Return the (X, Y) coordinate for the center point of the cell that contains the specified text.  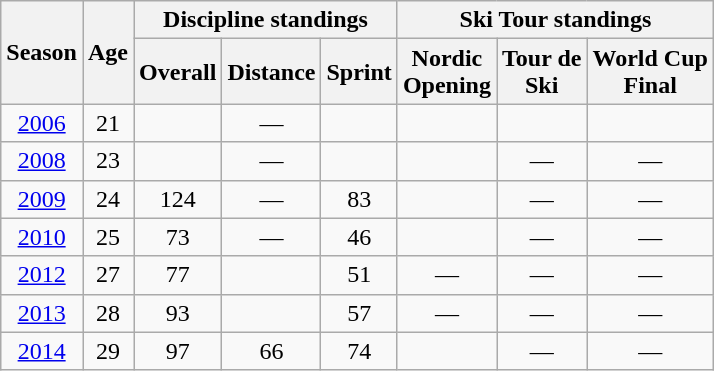
Overall (178, 72)
Tour deSki (541, 72)
World CupFinal (650, 72)
83 (359, 199)
57 (359, 313)
Distance (272, 72)
24 (108, 199)
25 (108, 237)
Discipline standings (266, 20)
2013 (42, 313)
2014 (42, 351)
97 (178, 351)
Sprint (359, 72)
27 (108, 275)
74 (359, 351)
124 (178, 199)
Ski Tour standings (555, 20)
93 (178, 313)
2010 (42, 237)
73 (178, 237)
23 (108, 161)
51 (359, 275)
66 (272, 351)
2009 (42, 199)
29 (108, 351)
2012 (42, 275)
46 (359, 237)
28 (108, 313)
Season (42, 52)
Age (108, 52)
2006 (42, 123)
NordicOpening (446, 72)
21 (108, 123)
77 (178, 275)
2008 (42, 161)
